Locate the cell with the specified text and output its (X, Y) center coordinate. 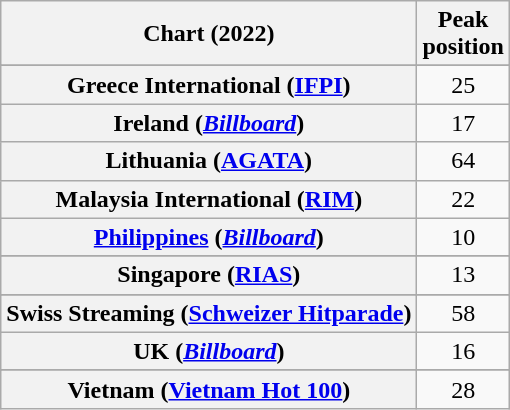
10 (463, 237)
64 (463, 161)
Chart (2022) (209, 34)
Greece International (IFPI) (209, 85)
Peakposition (463, 34)
Ireland (Billboard) (209, 123)
28 (463, 389)
Malaysia International (RIM) (209, 199)
16 (463, 351)
UK (Billboard) (209, 351)
17 (463, 123)
Philippines (Billboard) (209, 237)
58 (463, 313)
Vietnam (Vietnam Hot 100) (209, 389)
25 (463, 85)
Singapore (RIAS) (209, 275)
22 (463, 199)
Swiss Streaming (Schweizer Hitparade) (209, 313)
13 (463, 275)
Lithuania (AGATA) (209, 161)
